Detect which cell encompasses the target text, then output its (X, Y) center coordinate. 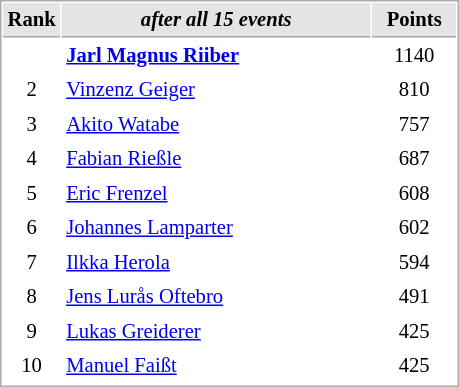
after all 15 events (216, 20)
608 (414, 194)
Points (414, 20)
3 (32, 124)
4 (32, 158)
8 (32, 296)
Johannes Lamparter (216, 228)
Fabian Rießle (216, 158)
491 (414, 296)
2 (32, 90)
687 (414, 158)
Eric Frenzel (216, 194)
Manuel Faißt (216, 366)
10 (32, 366)
Jens Lurås Oftebro (216, 296)
594 (414, 262)
Ilkka Herola (216, 262)
5 (32, 194)
Vinzenz Geiger (216, 90)
7 (32, 262)
Akito Watabe (216, 124)
6 (32, 228)
Lukas Greiderer (216, 332)
9 (32, 332)
810 (414, 90)
602 (414, 228)
757 (414, 124)
Rank (32, 20)
1140 (414, 56)
Jarl Magnus Riiber (216, 56)
